Identify which cell holds the provided text, then report its (X, Y) central coordinate. 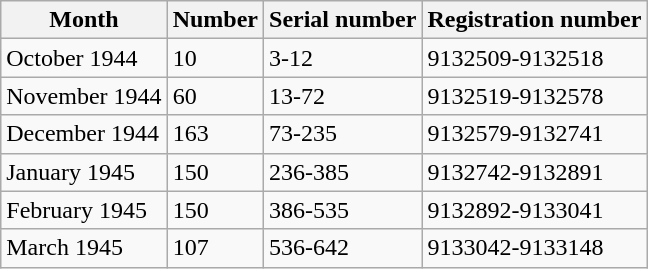
9132892-9133041 (534, 210)
10 (215, 58)
107 (215, 248)
Registration number (534, 20)
October 1944 (84, 58)
536-642 (343, 248)
9132519-9132578 (534, 96)
December 1944 (84, 134)
February 1945 (84, 210)
3-12 (343, 58)
163 (215, 134)
60 (215, 96)
March 1945 (84, 248)
386-535 (343, 210)
9133042-9133148 (534, 248)
13-72 (343, 96)
Serial number (343, 20)
Number (215, 20)
January 1945 (84, 172)
9132742-9132891 (534, 172)
November 1944 (84, 96)
Month (84, 20)
9132579-9132741 (534, 134)
9132509-9132518 (534, 58)
236-385 (343, 172)
73-235 (343, 134)
